Provide the [x, y] coordinate of the cell's center where the given text is located.  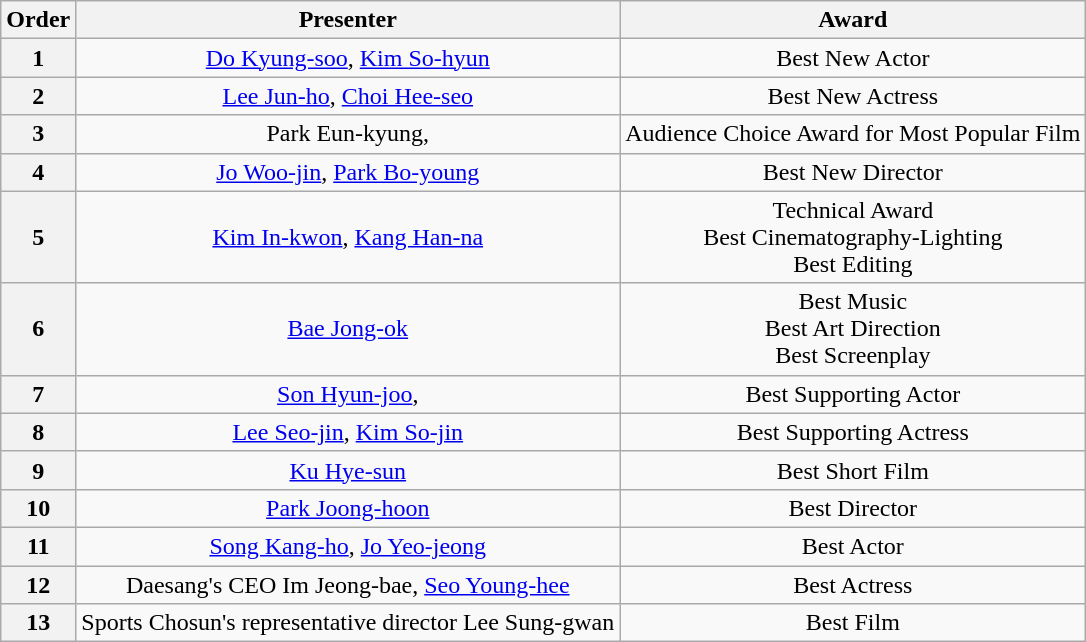
Best New Director [853, 172]
Park Joong-hoon [348, 508]
5 [38, 237]
Song Kang-ho, Jo Yeo-jeong [348, 546]
Best Film [853, 623]
7 [38, 394]
13 [38, 623]
Presenter [348, 20]
4 [38, 172]
Best Actress [853, 585]
2 [38, 96]
Best Supporting Actor [853, 394]
Best New Actress [853, 96]
Audience Choice Award for Most Popular Film [853, 134]
Ku Hye-sun [348, 470]
Daesang's CEO Im Jeong-bae, Seo Young-hee [348, 585]
Best New Actor [853, 58]
Best Supporting Actress [853, 432]
Jo Woo-jin, Park Bo-young [348, 172]
Technical AwardBest Cinematography-LightingBest Editing [853, 237]
1 [38, 58]
Best MusicBest Art DirectionBest Screenplay [853, 329]
Lee Seo-jin, Kim So-jin [348, 432]
Sports Chosun's representative director Lee Sung-gwan [348, 623]
Best Director [853, 508]
Award [853, 20]
Kim In-kwon, Kang Han-na [348, 237]
6 [38, 329]
Do Kyung-soo, Kim So-hyun [348, 58]
Park Eun-kyung, [348, 134]
Best Actor [853, 546]
9 [38, 470]
8 [38, 432]
Lee Jun-ho, Choi Hee-seo [348, 96]
3 [38, 134]
Son Hyun-joo, [348, 394]
Order [38, 20]
Best Short Film [853, 470]
Bae Jong-ok [348, 329]
10 [38, 508]
12 [38, 585]
11 [38, 546]
